Extract the [x, y] coordinate from the center of the cell holding the provided text.  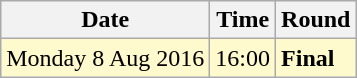
Date [106, 20]
Time [243, 20]
Final [316, 58]
Monday 8 Aug 2016 [106, 58]
16:00 [243, 58]
Round [316, 20]
